Detect which cell encompasses the target text, then output its (x, y) center coordinate. 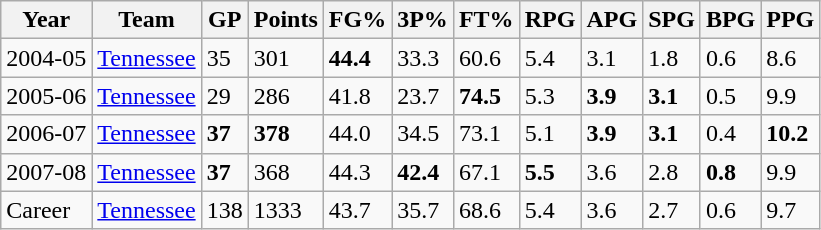
34.5 (423, 134)
2.8 (672, 172)
FG% (357, 20)
44.4 (357, 58)
42.4 (423, 172)
1333 (286, 210)
33.3 (423, 58)
301 (286, 58)
GP (224, 20)
286 (286, 96)
5.3 (550, 96)
SPG (672, 20)
0.5 (730, 96)
Points (286, 20)
44.0 (357, 134)
378 (286, 134)
Team (146, 20)
29 (224, 96)
9.7 (790, 210)
74.5 (486, 96)
2006-07 (46, 134)
68.6 (486, 210)
APG (612, 20)
PPG (790, 20)
1.8 (672, 58)
23.7 (423, 96)
Year (46, 20)
67.1 (486, 172)
2.7 (672, 210)
35 (224, 58)
0.4 (730, 134)
60.6 (486, 58)
FT% (486, 20)
73.1 (486, 134)
35.7 (423, 210)
5.1 (550, 134)
BPG (730, 20)
138 (224, 210)
2005-06 (46, 96)
2007-08 (46, 172)
44.3 (357, 172)
2004-05 (46, 58)
8.6 (790, 58)
43.7 (357, 210)
Career (46, 210)
368 (286, 172)
RPG (550, 20)
0.8 (730, 172)
3P% (423, 20)
41.8 (357, 96)
5.5 (550, 172)
10.2 (790, 134)
